For the text-containing cell, return its midpoint in [x, y] coordinate format. 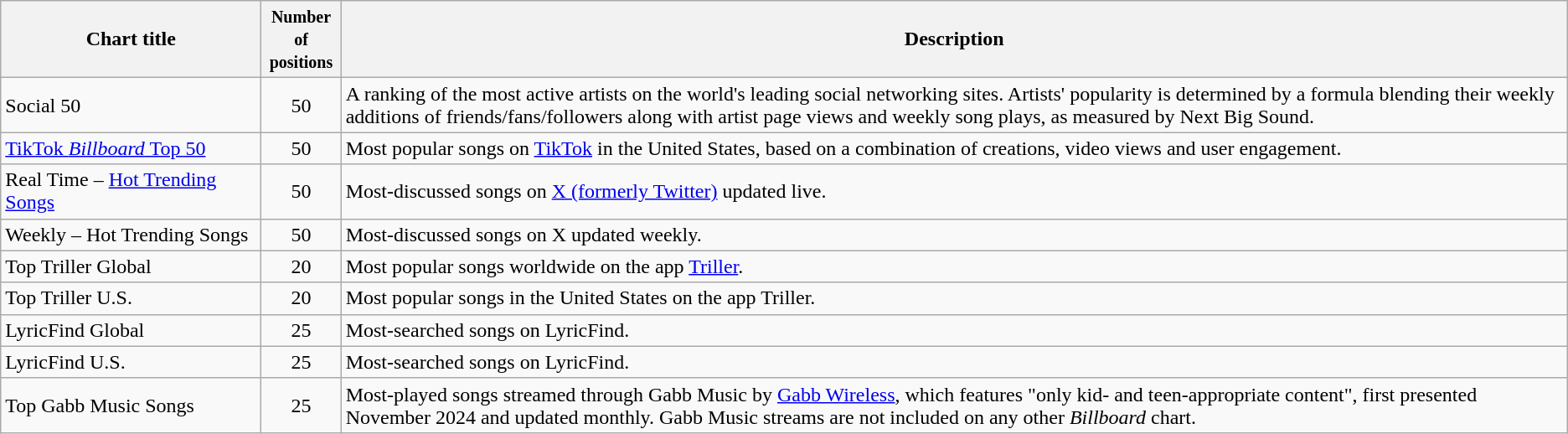
Most-discussed songs on X (formerly Twitter) updated live. [954, 191]
Number ofpositions [302, 39]
Social 50 [131, 106]
LyricFind Global [131, 330]
Top Gabb Music Songs [131, 406]
TikTok Billboard Top 50 [131, 148]
Top Triller Global [131, 266]
Most-discussed songs on X updated weekly. [954, 235]
Most popular songs worldwide on the app Triller. [954, 266]
Weekly – Hot Trending Songs [131, 235]
LyricFind U.S. [131, 362]
Most popular songs in the United States on the app Triller. [954, 298]
Most popular songs on TikTok in the United States, based on a combination of creations, video views and user engagement. [954, 148]
Chart title [131, 39]
Description [954, 39]
Real Time – Hot Trending Songs [131, 191]
Top Triller U.S. [131, 298]
